Search for the cell housing the specified text and yield its [X, Y] center coordinate. 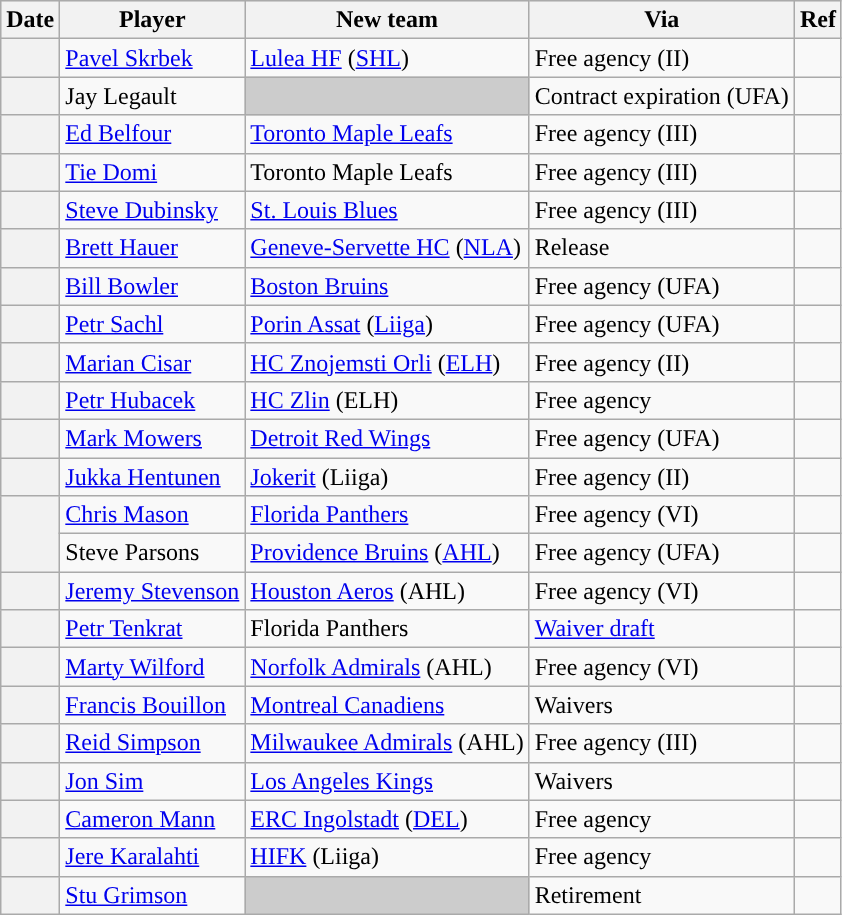
Cameron Mann [152, 819]
Tie Domi [152, 172]
New team [387, 20]
Petr Tenkrat [152, 629]
HC Zlin (ELH) [387, 400]
Jeremy Stevenson [152, 591]
Lulea HF (SHL) [387, 58]
Ref [818, 20]
Brett Hauer [152, 248]
Waiver draft [662, 629]
Steve Parsons [152, 553]
Reid Simpson [152, 743]
Contract expiration (UFA) [662, 96]
Bill Bowler [152, 286]
Norfolk Admirals (AHL) [387, 667]
Francis Bouillon [152, 705]
Jukka Hentunen [152, 477]
Date [30, 20]
Petr Hubacek [152, 400]
Jokerit (Liiga) [387, 477]
Milwaukee Admirals (AHL) [387, 743]
Marty Wilford [152, 667]
Boston Bruins [387, 286]
Retirement [662, 895]
St. Louis Blues [387, 210]
Jon Sim [152, 781]
Chris Mason [152, 515]
Marian Cisar [152, 362]
ERC Ingolstadt (DEL) [387, 819]
Houston Aeros (AHL) [387, 591]
Steve Dubinsky [152, 210]
Los Angeles Kings [387, 781]
Release [662, 248]
Jere Karalahti [152, 857]
Jay Legault [152, 96]
HC Znojemsti Orli (ELH) [387, 362]
Stu Grimson [152, 895]
HIFK (Liiga) [387, 857]
Petr Sachl [152, 324]
Via [662, 20]
Porin Assat (Liiga) [387, 324]
Providence Bruins (AHL) [387, 553]
Pavel Skrbek [152, 58]
Player [152, 20]
Detroit Red Wings [387, 438]
Montreal Canadiens [387, 705]
Ed Belfour [152, 134]
Geneve-Servette HC (NLA) [387, 248]
Mark Mowers [152, 438]
